Extract the (x, y) coordinate from the center of the cell holding the provided text.  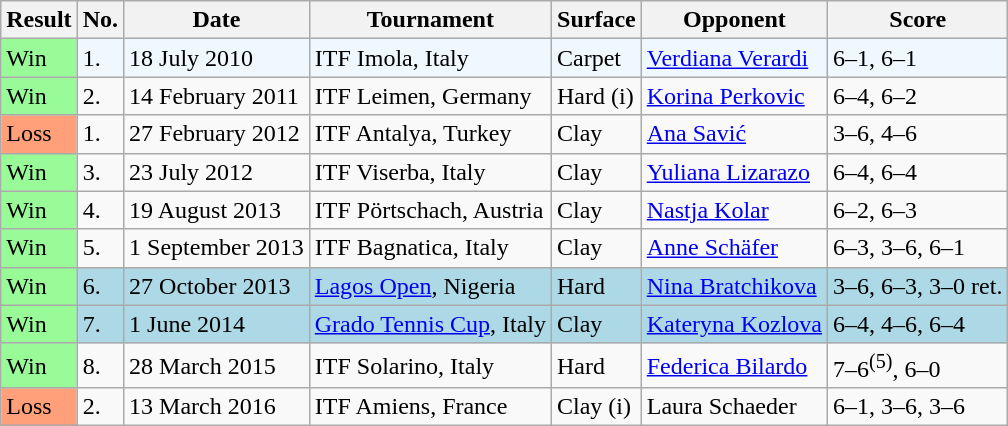
6–3, 3–6, 6–1 (918, 248)
27 February 2012 (217, 134)
Korina Perkovic (734, 96)
4. (100, 210)
Kateryna Kozlova (734, 324)
8. (100, 366)
ITF Imola, Italy (430, 58)
19 August 2013 (217, 210)
ITF Antalya, Turkey (430, 134)
Lagos Open, Nigeria (430, 286)
Date (217, 20)
Hard (i) (597, 96)
27 October 2013 (217, 286)
6–4, 4–6, 6–4 (918, 324)
6–2, 6–3 (918, 210)
Grado Tennis Cup, Italy (430, 324)
7–6(5), 6–0 (918, 366)
13 March 2016 (217, 407)
5. (100, 248)
ITF Solarino, Italy (430, 366)
3–6, 6–3, 3–0 ret. (918, 286)
ITF Viserba, Italy (430, 172)
Nina Bratchikova (734, 286)
7. (100, 324)
Surface (597, 20)
3. (100, 172)
ITF Leimen, Germany (430, 96)
Tournament (430, 20)
ITF Amiens, France (430, 407)
ITF Bagnatica, Italy (430, 248)
6. (100, 286)
3–6, 4–6 (918, 134)
1 September 2013 (217, 248)
ITF Pörtschach, Austria (430, 210)
Score (918, 20)
1 June 2014 (217, 324)
Yuliana Lizarazo (734, 172)
Verdiana Verardi (734, 58)
18 July 2010 (217, 58)
Ana Savić (734, 134)
6–1, 3–6, 3–6 (918, 407)
Result (39, 20)
Carpet (597, 58)
Federica Bilardo (734, 366)
Opponent (734, 20)
23 July 2012 (217, 172)
Clay (i) (597, 407)
Laura Schaeder (734, 407)
6–4, 6–4 (918, 172)
6–4, 6–2 (918, 96)
Nastja Kolar (734, 210)
Anne Schäfer (734, 248)
28 March 2015 (217, 366)
14 February 2011 (217, 96)
No. (100, 20)
6–1, 6–1 (918, 58)
